For the text-containing cell, return its midpoint in (X, Y) coordinate format. 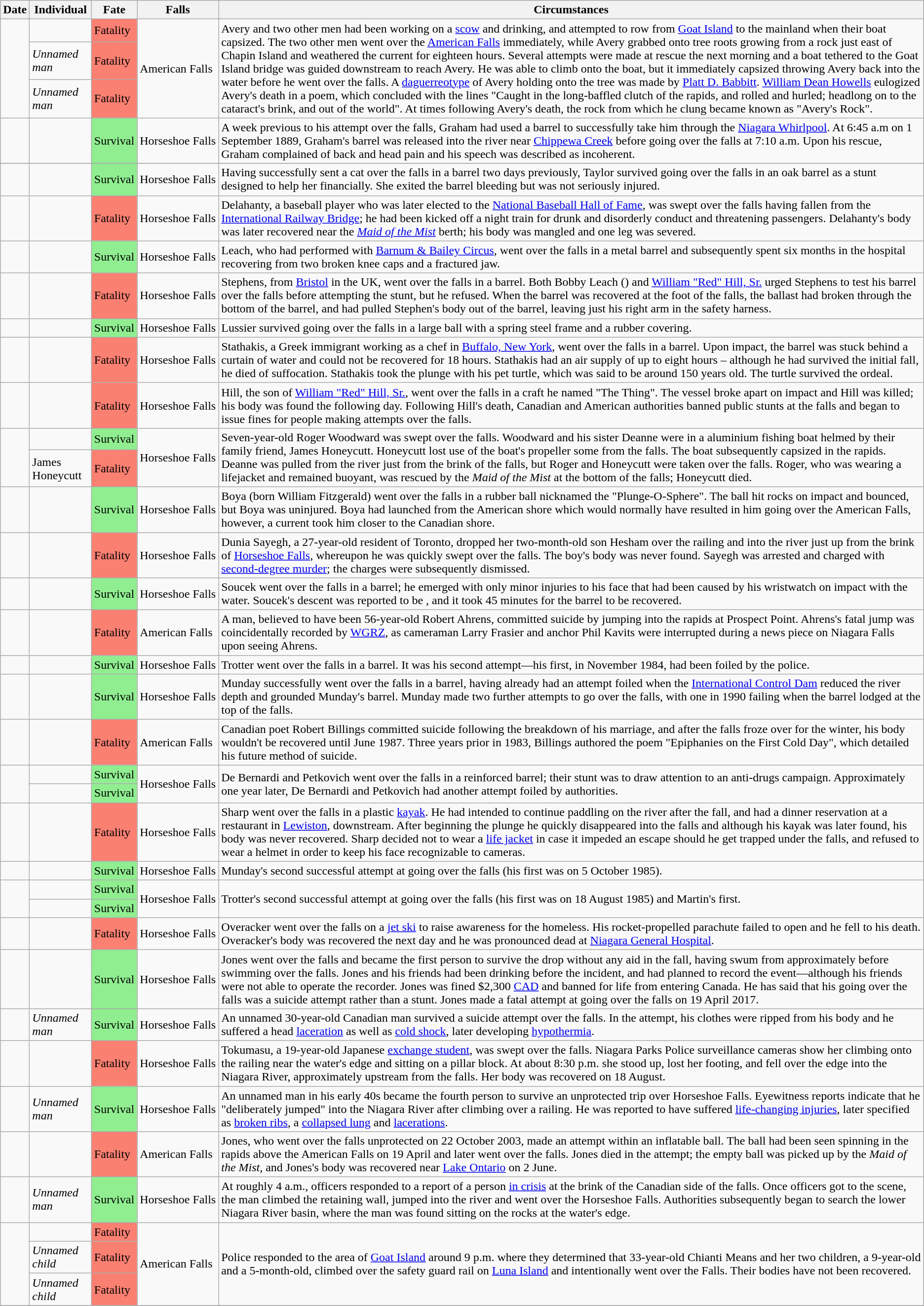
Date (15, 10)
Individual (60, 10)
Munday's second successful attempt at going over the falls (his first was on 5 October 1985). (572, 871)
Falls (178, 10)
Trotter went over the falls in a barrel. It was his second attempt—his first, in November 1984, had been foiled by the police. (572, 665)
Lussier survived going over the falls in a large ball with a spring steel frame and a rubber covering. (572, 328)
Circumstances (572, 10)
Fate (114, 10)
Trotter's second successful attempt at going over the falls (his first was on 18 August 1985) and Martin's first. (572, 899)
James Honeycutt (60, 468)
